Identify which cell holds the provided text, then report its (X, Y) central coordinate. 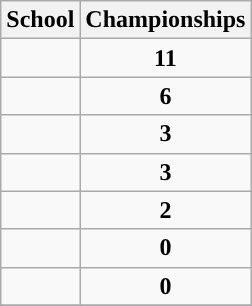
2 (166, 210)
6 (166, 96)
School (40, 20)
11 (166, 58)
Championships (166, 20)
